Identify which cell holds the provided text, then report its (X, Y) central coordinate. 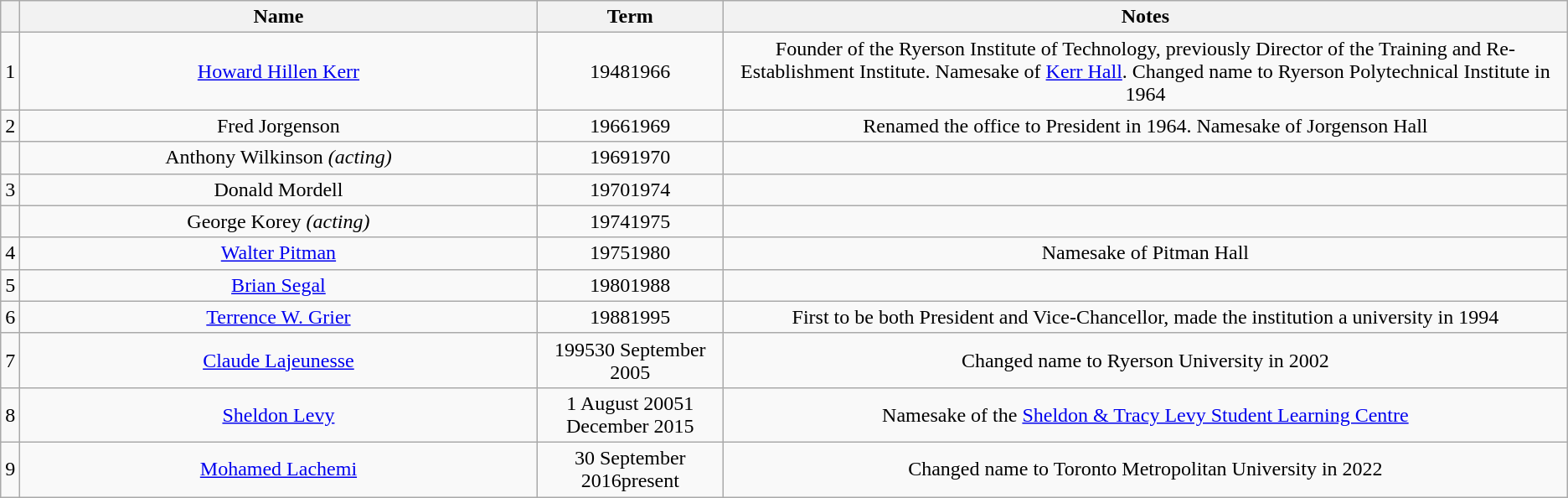
Anthony Wilkinson (acting) (278, 158)
7 (10, 361)
Walter Pitman (278, 253)
Mohamed Lachemi (278, 469)
19701974 (630, 189)
8 (10, 414)
Name (278, 17)
2 (10, 126)
3 (10, 189)
Changed name to Ryerson University in 2002 (1146, 361)
First to be both President and Vice-Chancellor, made the institution a university in 1994 (1146, 317)
9 (10, 469)
Term (630, 17)
4 (10, 253)
Renamed the office to President in 1964. Namesake of Jorgenson Hall (1146, 126)
Claude Lajeunesse (278, 361)
Donald Mordell (278, 189)
1 August 20051 December 2015 (630, 414)
George Korey (acting) (278, 221)
19691970 (630, 158)
Brian Segal (278, 285)
Namesake of Pitman Hall (1146, 253)
Changed name to Toronto Metropolitan University in 2022 (1146, 469)
19801988 (630, 285)
19661969 (630, 126)
5 (10, 285)
6 (10, 317)
199530 September 2005 (630, 361)
Notes (1146, 17)
1 (10, 71)
19481966 (630, 71)
Sheldon Levy (278, 414)
30 September 2016present (630, 469)
19881995 (630, 317)
Fred Jorgenson (278, 126)
19741975 (630, 221)
Terrence W. Grier (278, 317)
Namesake of the Sheldon & Tracy Levy Student Learning Centre (1146, 414)
19751980 (630, 253)
Howard Hillen Kerr (278, 71)
